Extract the [X, Y] coordinate from the center of the cell holding the provided text.  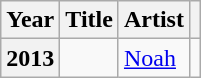
Artist [154, 20]
Title [90, 20]
2013 [30, 58]
Year [30, 20]
Noah [154, 58]
